Find where the given text appears and provide that cell's center as [x, y] coordinate. 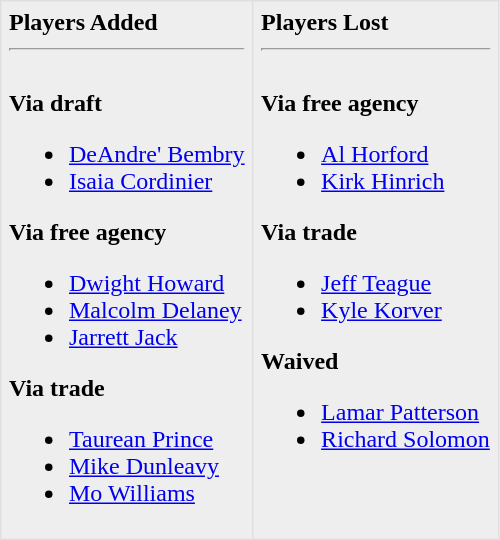
Players Lost Via free agencyAl HorfordKirk HinrichVia tradeJeff TeagueKyle KorverWaivedLamar PattersonRichard Solomon [376, 270]
